Pinpoint the cell where the given text exists, returning its [x, y] midpoint coordinate. 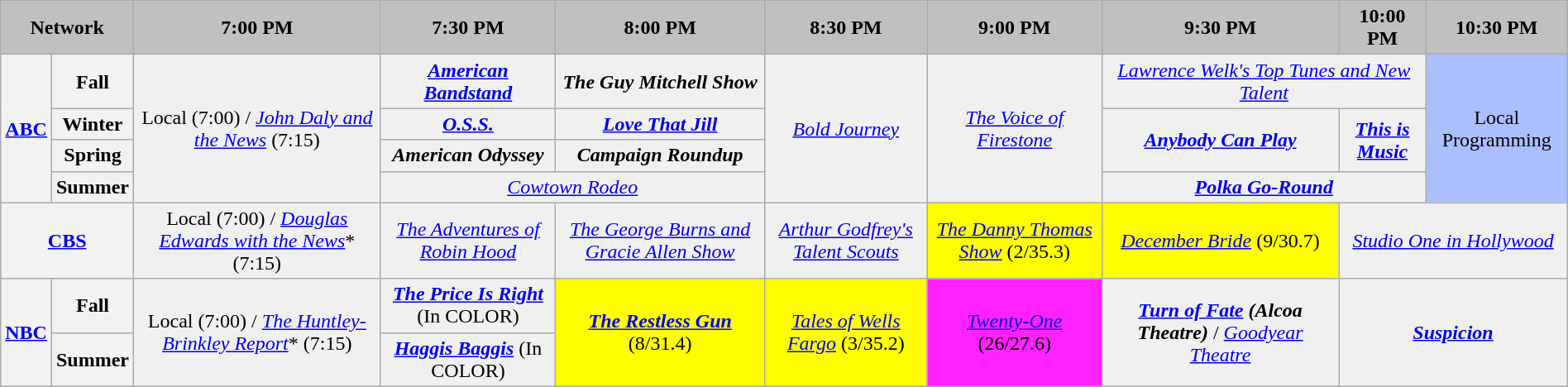
The Guy Mitchell Show [660, 81]
ABC [26, 129]
Local (7:00) / John Daly and the News (7:15) [258, 129]
The Adventures of Robin Hood [468, 241]
NBC [26, 332]
Tales of Wells Fargo (3/35.2) [845, 332]
Bold Journey [845, 129]
Local (7:00) / The Huntley-Brinkley Report* (7:15) [258, 332]
Anybody Can Play [1221, 140]
Spring [93, 155]
CBS [68, 241]
7:00 PM [258, 28]
8:00 PM [660, 28]
Cowtown Rodeo [572, 187]
Arthur Godfrey's Talent Scouts [845, 241]
Campaign Roundup [660, 155]
The Danny Thomas Show (2/35.3) [1014, 241]
Love That Jill [660, 124]
O.S.S. [468, 124]
Winter [93, 124]
American Odyssey [468, 155]
The Price Is Right (In COLOR) [468, 306]
Polka Go-Round [1264, 187]
This is Music [1383, 140]
The George Burns and Gracie Allen Show [660, 241]
Suspicion [1453, 332]
8:30 PM [845, 28]
American Bandstand [468, 81]
9:00 PM [1014, 28]
7:30 PM [468, 28]
December Bride (9/30.7) [1221, 241]
The Restless Gun (8/31.4) [660, 332]
Studio One in Hollywood [1453, 241]
Twenty-One (26/27.6) [1014, 332]
Lawrence Welk's Top Tunes and New Talent [1264, 81]
Haggis Baggis (In COLOR) [468, 359]
9:30 PM [1221, 28]
Local Programming [1497, 129]
10:00 PM [1383, 28]
Network [68, 28]
Local (7:00) / Douglas Edwards with the News* (7:15) [258, 241]
10:30 PM [1497, 28]
Turn of Fate (Alcoa Theatre) / Goodyear Theatre [1221, 332]
The Voice of Firestone [1014, 129]
